Find where the given text appears and provide that cell's center as [X, Y] coordinate. 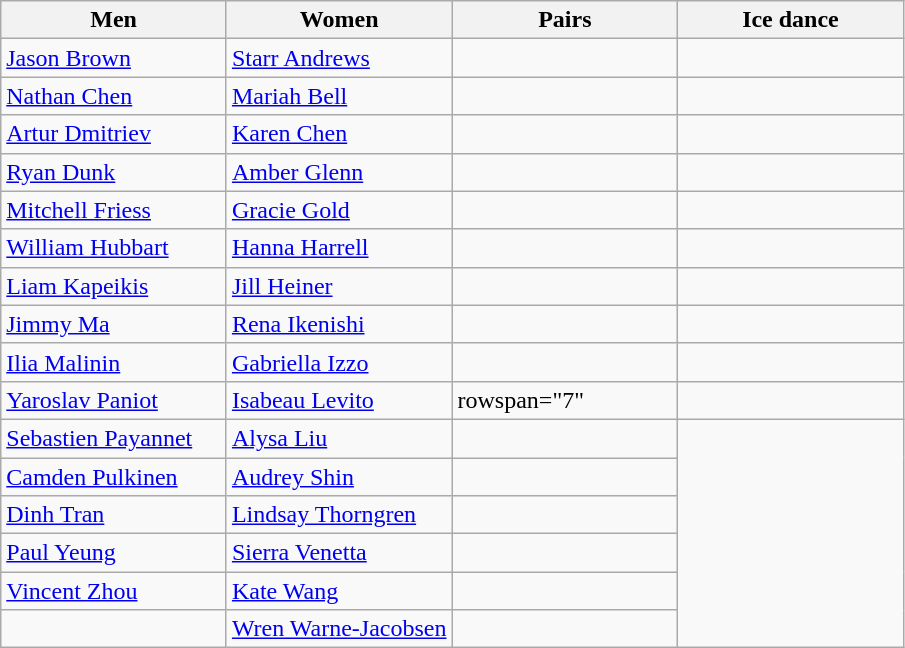
Liam Kapeikis [114, 286]
Gabriella Izzo [339, 362]
Hanna Harrell [339, 248]
Jill Heiner [339, 286]
Rena Ikenishi [339, 324]
Lindsay Thorngren [339, 515]
Ryan Dunk [114, 172]
Jimmy Ma [114, 324]
Dinh Tran [114, 515]
Ice dance [791, 20]
Pairs [565, 20]
Jason Brown [114, 58]
Sierra Venetta [339, 553]
Audrey Shin [339, 477]
Mariah Bell [339, 96]
Artur Dmitriev [114, 134]
Amber Glenn [339, 172]
Women [339, 20]
Karen Chen [339, 134]
Starr Andrews [339, 58]
Gracie Gold [339, 210]
Men [114, 20]
Paul Yeung [114, 553]
Isabeau Levito [339, 400]
Mitchell Friess [114, 210]
Ilia Malinin [114, 362]
Kate Wang [339, 591]
Camden Pulkinen [114, 477]
Sebastien Payannet [114, 438]
Yaroslav Paniot [114, 400]
Nathan Chen [114, 96]
William Hubbart [114, 248]
Alysa Liu [339, 438]
rowspan="7" [565, 400]
Wren Warne-Jacobsen [339, 629]
Vincent Zhou [114, 591]
